Locate the cell with the specified text and output its [X, Y] center coordinate. 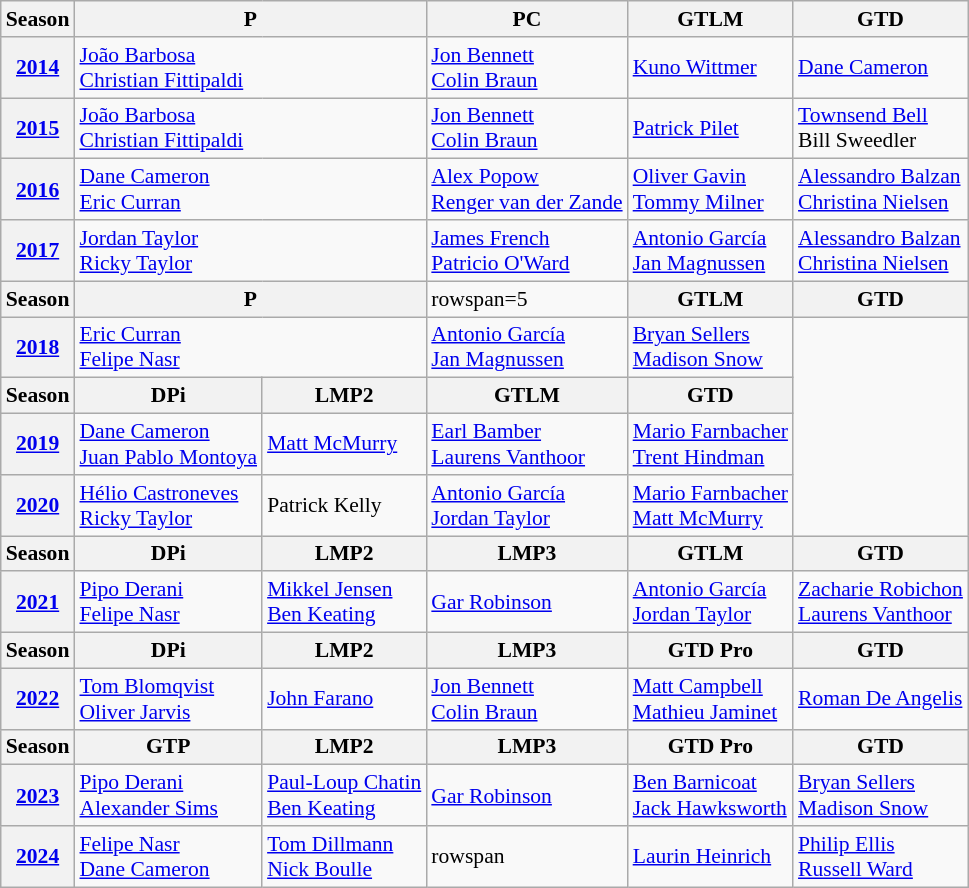
Jordan Taylor Ricky Taylor [250, 250]
Matt Campbell Mathieu Jaminet [710, 698]
Matt McMurry [344, 444]
Kuno Wittmer [710, 68]
Tom Blomqvist Oliver Jarvis [168, 698]
Zacharie Robichon Laurens Vanthoor [880, 602]
Patrick Pilet [710, 128]
Tom Dillmann Nick Boulle [344, 856]
Laurin Heinrich [710, 856]
Pipo Derani Felipe Nasr [168, 602]
2014 [38, 68]
Dane Cameron [880, 68]
Dane Cameron Juan Pablo Montoya [168, 444]
2021 [38, 602]
Earl Bamber Laurens Vanthoor [526, 444]
2017 [38, 250]
2019 [38, 444]
2020 [38, 506]
2015 [38, 128]
rowspan=5 [526, 299]
Philip Ellis Russell Ward [880, 856]
Felipe Nasr Dane Cameron [168, 856]
2018 [38, 348]
Mario Farnbacher Matt McMurry [710, 506]
Paul-Loup Chatin Ben Keating [344, 796]
Mikkel Jensen Ben Keating [344, 602]
Eric Curran Felipe Nasr [250, 348]
Patrick Kelly [344, 506]
Ben Barnicoat Jack Hawksworth [710, 796]
Mario Farnbacher Trent Hindman [710, 444]
2022 [38, 698]
Oliver Gavin Tommy Milner [710, 190]
James French Patricio O'Ward [526, 250]
John Farano [344, 698]
Townsend Bell Bill Sweedler [880, 128]
GTP [168, 747]
Dane Cameron Eric Curran [250, 190]
2024 [38, 856]
Alex Popow Renger van der Zande [526, 190]
Hélio Castroneves Ricky Taylor [168, 506]
Pipo Derani Alexander Sims [168, 796]
rowspan [526, 856]
PC [526, 19]
2016 [38, 190]
2023 [38, 796]
Roman De Angelis [880, 698]
